Output the [x, y] coordinate of the center of the cell containing the given text.  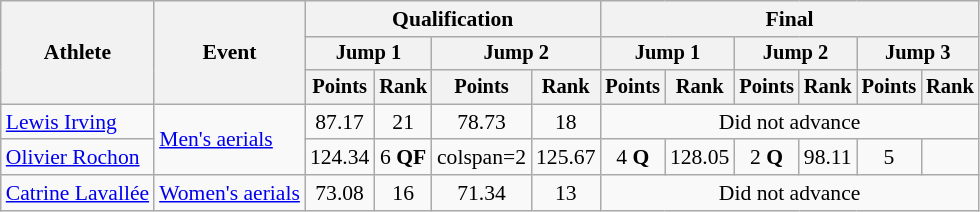
5 [889, 158]
16 [403, 193]
Women's aerials [230, 193]
87.17 [340, 122]
2 Q [766, 158]
18 [566, 122]
71.34 [482, 193]
Jump 3 [918, 54]
Lewis Irving [78, 122]
Olivier Rochon [78, 158]
Catrine Lavallée [78, 193]
Final [789, 19]
78.73 [482, 122]
Athlete [78, 52]
Event [230, 52]
4 Q [632, 158]
colspan=2 [482, 158]
Qualification [453, 19]
Men's aerials [230, 140]
73.08 [340, 193]
6 QF [403, 158]
124.34 [340, 158]
21 [403, 122]
128.05 [700, 158]
13 [566, 193]
98.11 [828, 158]
125.67 [566, 158]
